Return the [x, y] coordinate for the center point of the cell that contains the specified text.  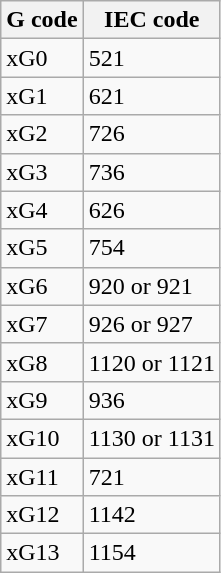
1130 or 1131 [152, 438]
xG1 [42, 96]
xG9 [42, 400]
xG10 [42, 438]
xG5 [42, 248]
xG8 [42, 362]
xG4 [42, 210]
721 [152, 477]
521 [152, 58]
1154 [152, 553]
IEC code [152, 20]
xG12 [42, 515]
xG0 [42, 58]
1142 [152, 515]
xG13 [42, 553]
G code [42, 20]
736 [152, 172]
xG11 [42, 477]
726 [152, 134]
1120 or 1121 [152, 362]
xG7 [42, 324]
621 [152, 96]
xG3 [42, 172]
920 or 921 [152, 286]
xG6 [42, 286]
626 [152, 210]
936 [152, 400]
754 [152, 248]
926 or 927 [152, 324]
xG2 [42, 134]
